For the text-containing cell, return its midpoint in (x, y) coordinate format. 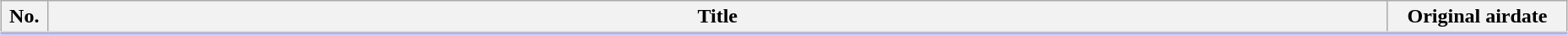
Title (717, 17)
Original airdate (1478, 17)
No. (24, 17)
